From the cell containing the given text, extract its center point as (X, Y) coordinate. 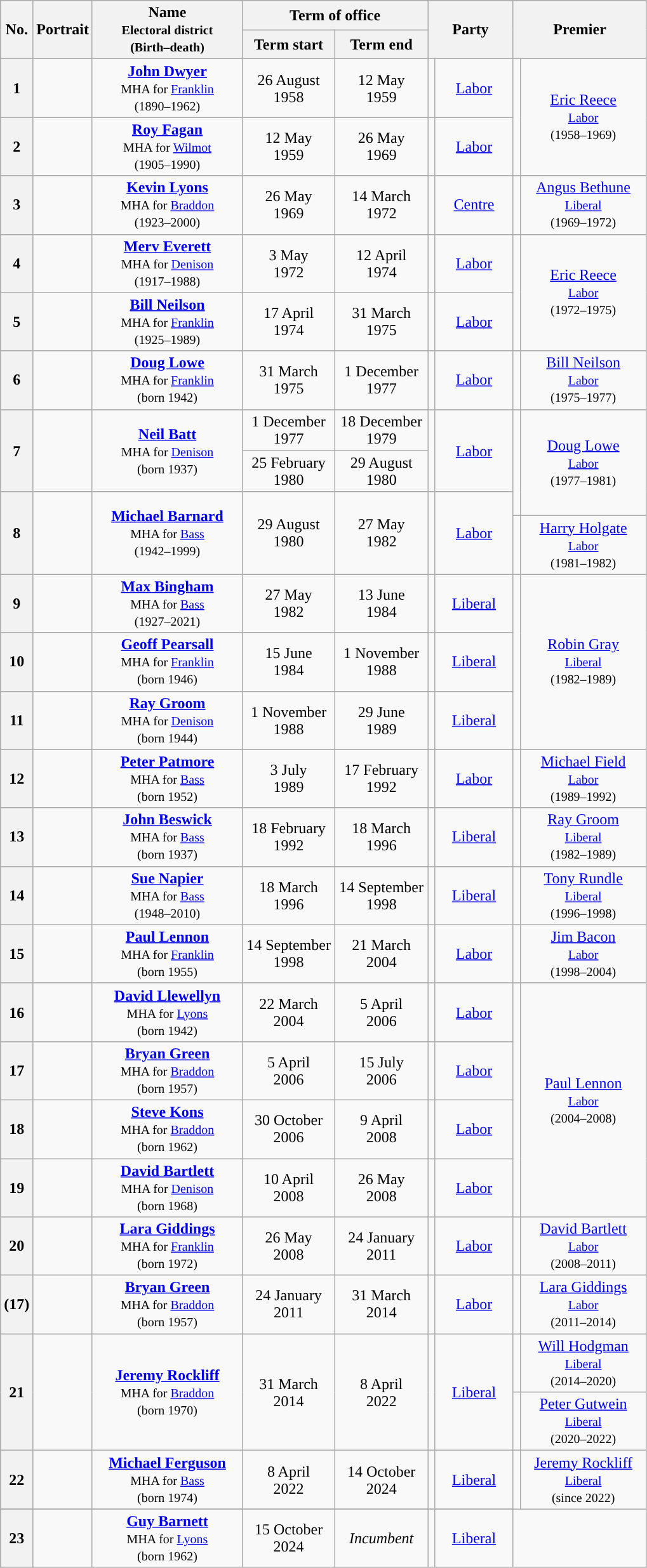
5 (17, 322)
Angus BethuneLiberal(1969–1972) (583, 205)
Will HodgmanLiberal(2014–2020) (583, 1363)
1 (17, 88)
2 (17, 147)
Term of office (335, 15)
Bill NeilsonLabor(1975–1977) (583, 380)
Sue NapierMHA for Bass(1948–2010) (167, 895)
Term start (289, 44)
Doug LoweLabor(1977–1981) (583, 463)
Eric ReeceLabor(1972–1975) (583, 293)
No. (17, 30)
John DwyerMHA for Franklin(1890–1962) (167, 88)
13 June1984 (382, 603)
12 April1974 (382, 263)
Ray GroomLiberal(1982–1989) (583, 837)
7 (17, 451)
10 (17, 662)
Roy FaganMHA for Wilmot(1905–1990) (167, 147)
Doug LoweMHA for Franklin(born 1942) (167, 380)
(17) (17, 1305)
Michael FieldLabor(1989–1992) (583, 779)
15 October2024 (289, 1538)
25 February1980 (289, 471)
David BartlettMHA for Denison(born 1968) (167, 1188)
Portrait (63, 30)
29 June1989 (382, 720)
Tony RundleLiberal(1996–1998) (583, 895)
17 April1974 (289, 322)
8 (17, 533)
3 (17, 205)
Ray GroomMHA for Denison(born 1944) (167, 720)
David BartlettLabor(2008–2011) (583, 1246)
3 July1989 (289, 779)
Party (471, 30)
14 October2024 (382, 1480)
15 June1984 (289, 662)
Peter PatmoreMHA for Bass(born 1952) (167, 779)
Jeremy RockliffMHA for Braddon(born 1970) (167, 1392)
Term end (382, 44)
Incumbent (382, 1538)
Paul LennonLabor(2004–2008) (583, 1100)
Michael FergusonMHA for Bass(born 1974) (167, 1480)
Paul LennonMHA for Franklin(born 1955) (167, 954)
NameElectoral district(Birth–death) (167, 30)
17 February1992 (382, 779)
12 (17, 779)
Jim BaconLabor(1998–2004) (583, 954)
15 July2006 (382, 1071)
Michael BarnardMHA for Bass(1942–1999) (167, 533)
Peter GutweinLiberal(2020–2022) (583, 1421)
Geoff PearsallMHA for Franklin(born 1946) (167, 662)
10 April2008 (289, 1188)
14 (17, 895)
11 (17, 720)
22 March2004 (289, 1012)
13 (17, 837)
Neil BattMHA for Denison(born 1937) (167, 451)
Guy BarnettMHA for Lyons(born 1962) (167, 1538)
4 (17, 263)
6 (17, 380)
Premier (580, 30)
22 (17, 1480)
Robin GrayLiberal(1982–1989) (583, 662)
John BeswickMHA for Bass(born 1937) (167, 837)
18 February1992 (289, 837)
Lara GiddingsMHA for Franklin(born 1972) (167, 1246)
David LlewellynMHA for Lyons(born 1942) (167, 1012)
15 (17, 954)
18 (17, 1129)
30 October2006 (289, 1129)
18 December1979 (382, 430)
Lara GiddingsLabor(2011–2014) (583, 1305)
21 March2004 (382, 954)
Jeremy RockliffLiberal(since 2022) (583, 1480)
9 (17, 603)
3 May1972 (289, 263)
16 (17, 1012)
Harry HolgateLabor(1981–1982) (583, 545)
19 (17, 1188)
Kevin LyonsMHA for Braddon(1923–2000) (167, 205)
Max BinghamMHA for Bass(1927–2021) (167, 603)
14 March1972 (382, 205)
20 (17, 1246)
Eric ReeceLabor(1958–1969) (583, 117)
Steve KonsMHA for Braddon(born 1962) (167, 1129)
9 April2008 (382, 1129)
21 (17, 1392)
Centre (474, 205)
23 (17, 1538)
Bill NeilsonMHA for Franklin(1925–1989) (167, 322)
17 (17, 1071)
Merv EverettMHA for Denison(1917–1988) (167, 263)
26 August1958 (289, 88)
